Extract the (X, Y) coordinate from the center of the cell holding the provided text.  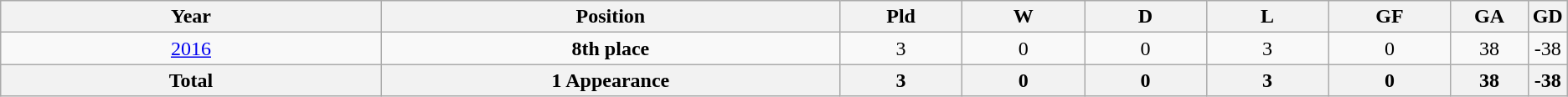
W (1024, 17)
GD (1548, 17)
1 Appearance (610, 80)
8th place (610, 48)
2016 (191, 48)
GA (1489, 17)
Pld (900, 17)
GF (1390, 17)
L (1267, 17)
Position (610, 17)
D (1146, 17)
Year (191, 17)
Total (191, 80)
